Output the [X, Y] coordinate of the center of the cell containing the given text.  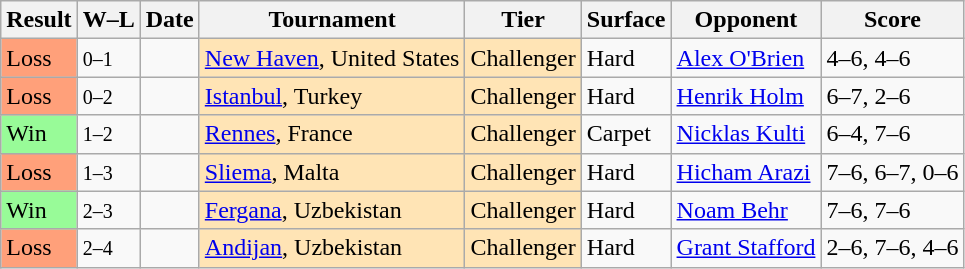
Istanbul, Turkey [332, 96]
Opponent [746, 20]
Date [170, 20]
Grant Stafford [746, 248]
Sliema, Malta [332, 172]
Score [892, 20]
Hicham Arazi [746, 172]
New Haven, United States [332, 58]
0–1 [108, 58]
6–4, 7–6 [892, 134]
0–2 [108, 96]
7–6, 7–6 [892, 210]
Noam Behr [746, 210]
Carpet [626, 134]
2–4 [108, 248]
Tier [523, 20]
1–3 [108, 172]
7–6, 6–7, 0–6 [892, 172]
4–6, 4–6 [892, 58]
2–3 [108, 210]
Tournament [332, 20]
Nicklas Kulti [746, 134]
Result [39, 20]
Rennes, France [332, 134]
1–2 [108, 134]
Henrik Holm [746, 96]
Alex O'Brien [746, 58]
W–L [108, 20]
2–6, 7–6, 4–6 [892, 248]
Andijan, Uzbekistan [332, 248]
Fergana, Uzbekistan [332, 210]
Surface [626, 20]
6–7, 2–6 [892, 96]
